Provide the [x, y] coordinate of the cell's center where the given text is located.  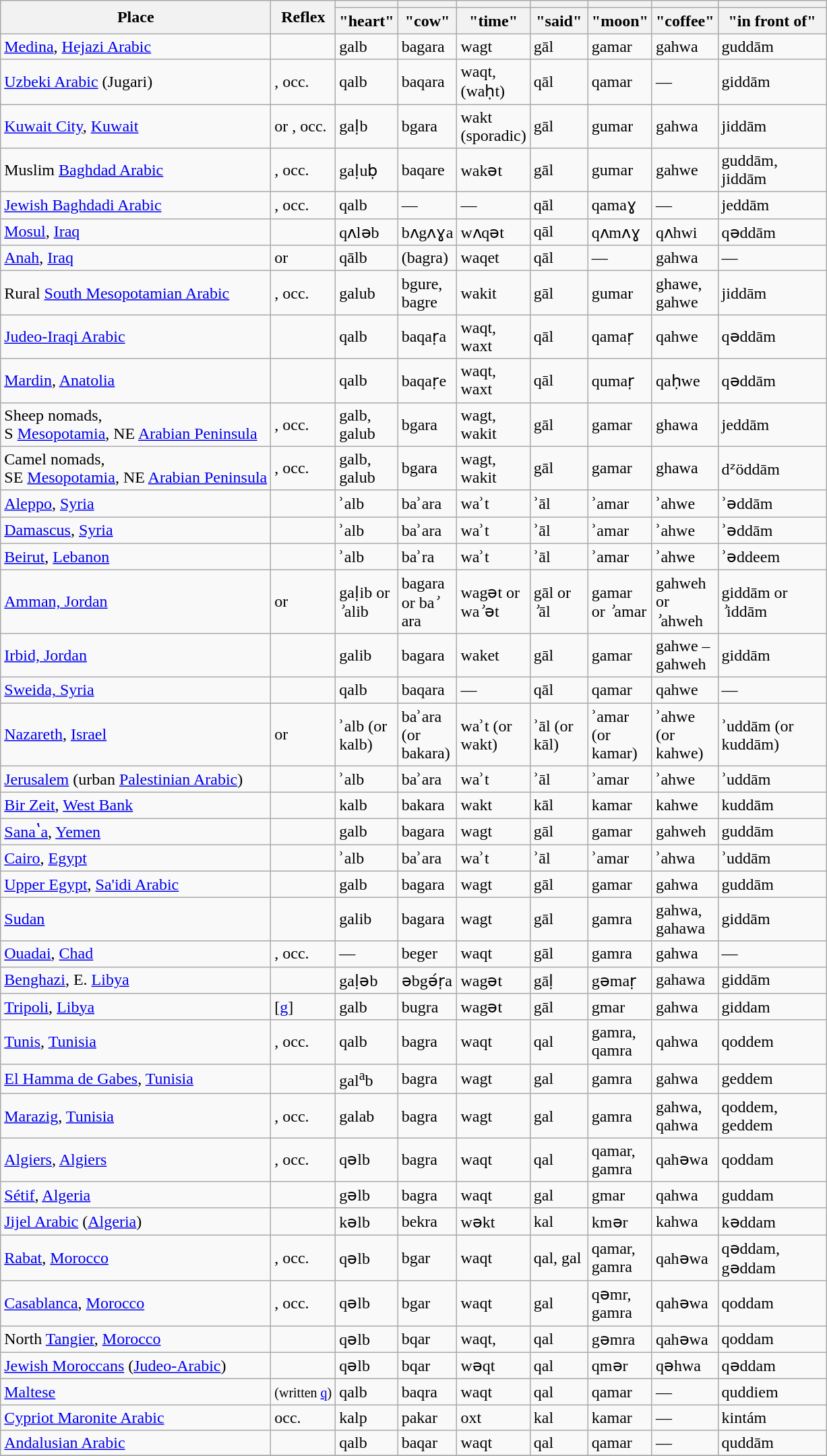
dᶻöddām [772, 468]
gahawa [685, 980]
qumaṛ [620, 380]
Mardin, Anatolia [136, 380]
waket [493, 655]
Amman, Jordan [136, 602]
kǝddam [772, 1221]
Judeo-Iraqi Arabic [136, 337]
Camel nomads,SE Mesopotamia, NE Arabian Peninsula [136, 468]
wǝkt [493, 1221]
ʾahwa [685, 858]
Muslim Baghdad Arabic [136, 170]
qal, gal [559, 1258]
Ouadai, Chad [136, 954]
ʾalb (or kalb) [367, 734]
Aleppo, Syria [136, 504]
kmǝr [620, 1221]
kǝlb [367, 1221]
North Tangier, Morocco [136, 1339]
baqaṛa [427, 337]
"cow" [427, 21]
quddām [772, 1443]
wakit [493, 293]
waqt, [493, 1339]
Nazareth, Israel [136, 734]
ǝbgǝ́ṛa [427, 980]
Casablanca, Morocco [136, 1304]
wakt [493, 806]
Maltese [136, 1392]
waqt, (waḥt) [493, 82]
"moon" [620, 21]
(written q) [303, 1392]
kalb [367, 806]
El Hamma de Gabes, Tunisia [136, 1079]
gaḷib or ʾalib [367, 602]
Irbid, Jordan [136, 655]
kahwa [685, 1221]
bagara or baʾ ara [427, 602]
gahweh [685, 832]
Damascus, Syria [136, 530]
(bagra) [427, 258]
gahwe – gahweh [685, 655]
kalp [367, 1418]
Jerusalem (urban Palestinian Arabic) [136, 779]
or , occ. [303, 125]
beger [427, 954]
qoddem, geddem [772, 1116]
ghawe, gahwe [685, 293]
Medina, Hejazi Arabic [136, 47]
Place [136, 18]
bakara [427, 806]
gamra, qamra [620, 1042]
qǝddam [772, 1366]
gǝmra [620, 1339]
baqra [427, 1392]
ʾuddām (or kuddām) [772, 734]
qamaṛ [620, 337]
Beirut, Lebanon [136, 557]
ʾamar (or kamar) [620, 734]
bgure, bagre [427, 293]
qamaɣ [620, 206]
baʾara (or bakara) [427, 734]
"time" [493, 21]
baqar [427, 1443]
Sweida, Syria [136, 690]
baʾra [427, 557]
gahwe [685, 170]
Rabat, Morocco [136, 1258]
qʌləb [367, 232]
wʌqət [493, 232]
gāḷ [559, 980]
gaḷb [367, 125]
qǝddam, gǝddam [772, 1258]
Jewish Baghdadi Arabic [136, 206]
occ. [303, 1418]
baqare [427, 170]
qʌhwi [685, 232]
baqaṛe [427, 380]
Mosul, Iraq [136, 232]
wǝqt [493, 1366]
qəddām [772, 232]
[g] [303, 1007]
Uzbeki Arabic (Jugari) [136, 82]
galub [367, 293]
Sanaʽa, Yemen [136, 832]
qʌmʌɣ [620, 232]
"said" [559, 21]
guddam [772, 1195]
"coffee" [685, 21]
waqet [493, 258]
wakət [493, 170]
gaḷuḅ [367, 170]
"heart" [367, 21]
bekra [427, 1221]
Marazig, Tunisia [136, 1116]
gaḷǝb [367, 980]
Algiers, Algiers [136, 1159]
Tripoli, Libya [136, 1007]
Sétif, Algeria [136, 1195]
qālb [367, 258]
guddām, jiddām [772, 170]
oxt [493, 1418]
gahwa, qahwa [685, 1116]
gahweh or ʾahweh [685, 602]
Jijel Arabic (Algeria) [136, 1221]
ʾahwe (or kahwe) [685, 734]
Benghazi, E. Libya [136, 980]
Andalusian Arabic [136, 1443]
Sudan [136, 919]
gamar or ʾamar [620, 602]
qaḥwe [685, 380]
Anah, Iraq [136, 258]
Rural South Mesopotamian Arabic [136, 293]
bʌgʌɣa [427, 232]
kintám [772, 1418]
ʾāl (or kāl) [559, 734]
wagǝt or waʾǝt [493, 602]
Tunis, Tunisia [136, 1042]
giddam [772, 1007]
qǝmr, gamra [620, 1304]
Sheep nomads,S Mesopotamia, NE Arabian Peninsula [136, 425]
gāl or ʾāl [559, 602]
kāl [559, 806]
Jewish Moroccans (Judeo-Arabic) [136, 1366]
qmǝr [620, 1366]
gǝmaṛ [620, 980]
Cairo, Egypt [136, 858]
Upper Egypt, Sa'idi Arabic [136, 884]
waʾt (or wakt) [493, 734]
Bir Zeit, West Bank [136, 806]
geddem [772, 1079]
Cypriot Maronite Arabic [136, 1418]
gǝlb [367, 1195]
Reflex [303, 18]
giddām or ʾiddām [772, 602]
"in front of" [772, 21]
ʾǝddeem [772, 557]
kahwe [685, 806]
Kuwait City, Kuwait [136, 125]
quddiem [772, 1392]
pakar [427, 1418]
bugra [427, 1007]
gahwa, gahawa [685, 919]
qoddem [772, 1042]
wakt (sporadic) [493, 125]
kuddām [772, 806]
qǝhwa [685, 1366]
